Determine the (X, Y) coordinate at the center of the cell enclosing the given text.  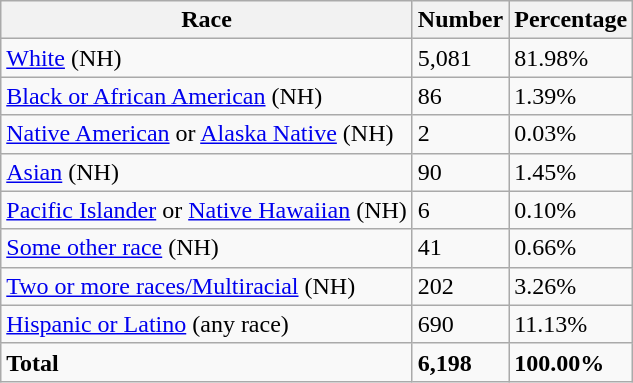
Hispanic or Latino (any race) (207, 324)
1.39% (571, 96)
86 (460, 96)
41 (460, 248)
Total (207, 362)
Pacific Islander or Native Hawaiian (NH) (207, 210)
Two or more races/Multiracial (NH) (207, 286)
Race (207, 20)
202 (460, 286)
1.45% (571, 172)
6 (460, 210)
6,198 (460, 362)
White (NH) (207, 58)
5,081 (460, 58)
0.10% (571, 210)
81.98% (571, 58)
Some other race (NH) (207, 248)
0.66% (571, 248)
11.13% (571, 324)
Native American or Alaska Native (NH) (207, 134)
Asian (NH) (207, 172)
690 (460, 324)
Percentage (571, 20)
100.00% (571, 362)
0.03% (571, 134)
Number (460, 20)
90 (460, 172)
3.26% (571, 286)
2 (460, 134)
Black or African American (NH) (207, 96)
